Extract the [X, Y] coordinate from the center of the cell holding the provided text.  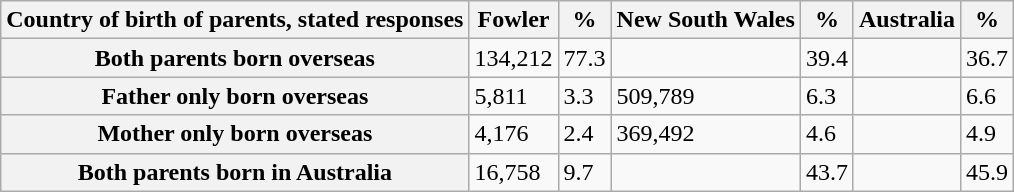
5,811 [514, 96]
369,492 [706, 134]
39.4 [826, 58]
Fowler [514, 20]
6.6 [988, 96]
Father only born overseas [235, 96]
16,758 [514, 172]
45.9 [988, 172]
6.3 [826, 96]
4,176 [514, 134]
Both parents born overseas [235, 58]
4.9 [988, 134]
2.4 [584, 134]
9.7 [584, 172]
509,789 [706, 96]
Mother only born overseas [235, 134]
43.7 [826, 172]
4.6 [826, 134]
77.3 [584, 58]
Country of birth of parents, stated responses [235, 20]
Australia [906, 20]
36.7 [988, 58]
3.3 [584, 96]
Both parents born in Australia [235, 172]
New South Wales [706, 20]
134,212 [514, 58]
